From the cell containing the given text, extract its center point as [x, y] coordinate. 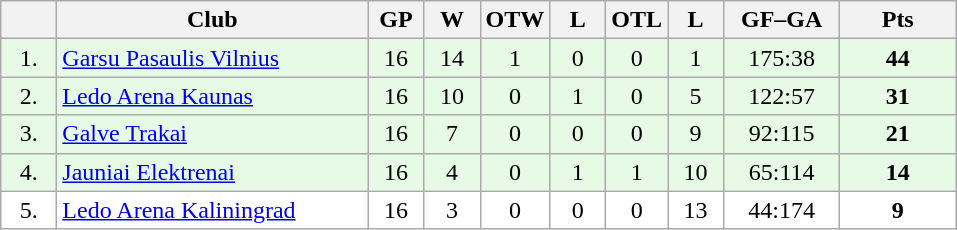
4. [29, 172]
Ledo Arena Kaunas [212, 96]
5 [696, 96]
44 [898, 58]
1. [29, 58]
122:57 [782, 96]
7 [452, 134]
21 [898, 134]
Club [212, 20]
Jauniai Elektrenai [212, 172]
175:38 [782, 58]
GP [396, 20]
W [452, 20]
65:114 [782, 172]
4 [452, 172]
Galve Trakai [212, 134]
Garsu Pasaulis Vilnius [212, 58]
3. [29, 134]
GF–GA [782, 20]
3 [452, 210]
44:174 [782, 210]
Pts [898, 20]
92:115 [782, 134]
OTL [637, 20]
Ledo Arena Kaliningrad [212, 210]
13 [696, 210]
31 [898, 96]
OTW [515, 20]
2. [29, 96]
5. [29, 210]
